From the cell containing the given text, extract its center point as (x, y) coordinate. 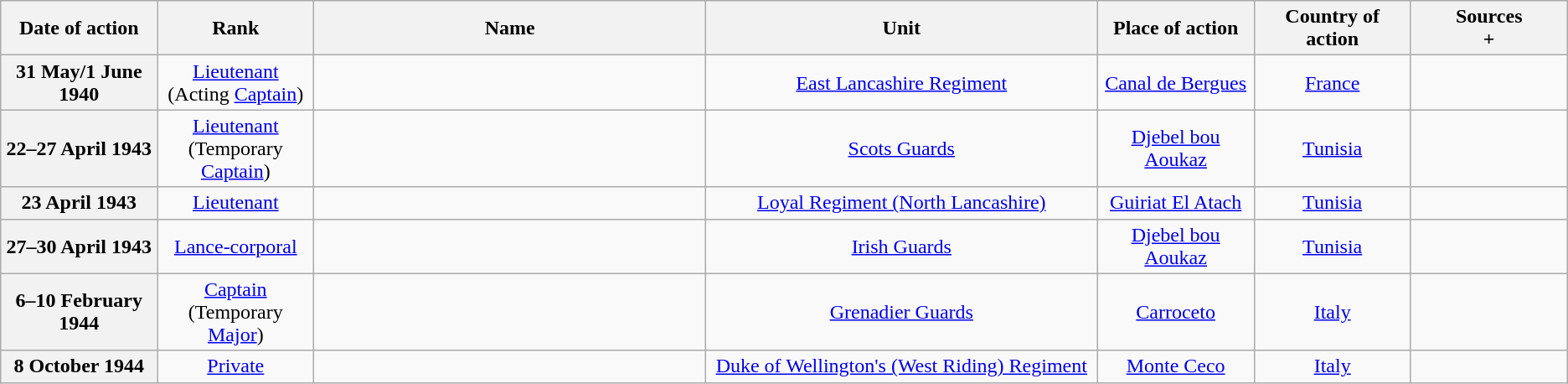
Country of action (1332, 29)
Grenadier Guards (901, 312)
22–27 April 1943 (79, 148)
Lance-corporal (236, 246)
Guiriat El Atach (1176, 203)
Loyal Regiment (North Lancashire) (901, 203)
Canal de Bergues (1176, 82)
23 April 1943 (79, 203)
Name (510, 29)
6–10 February 1944 (79, 312)
27–30 April 1943 (79, 246)
Lieutenant (Temporary Captain) (236, 148)
Date of action (79, 29)
Scots Guards (901, 148)
Rank (236, 29)
Carroceto (1176, 312)
31 May/1 June 1940 (79, 82)
Place of action (1176, 29)
Captain (Temporary Major) (236, 312)
Monte Ceco (1176, 366)
Duke of Wellington's (West Riding) Regiment (901, 366)
8 October 1944 (79, 366)
Unit (901, 29)
Lieutenant (236, 203)
Private (236, 366)
Lieutenant (Acting Captain) (236, 82)
East Lancashire Regiment (901, 82)
Sources+ (1489, 29)
Irish Guards (901, 246)
France (1332, 82)
